Search for the cell housing the specified text and yield its [X, Y] center coordinate. 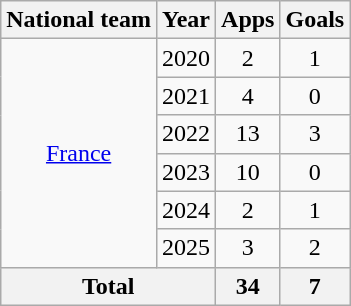
2022 [186, 134]
Total [108, 286]
Apps [248, 20]
7 [315, 286]
2021 [186, 96]
Year [186, 20]
2025 [186, 248]
4 [248, 96]
Goals [315, 20]
France [79, 153]
2024 [186, 210]
2023 [186, 172]
13 [248, 134]
10 [248, 172]
2020 [186, 58]
National team [79, 20]
34 [248, 286]
